Scan for the cell matching the given text and deliver its (X, Y) coordinate at center. 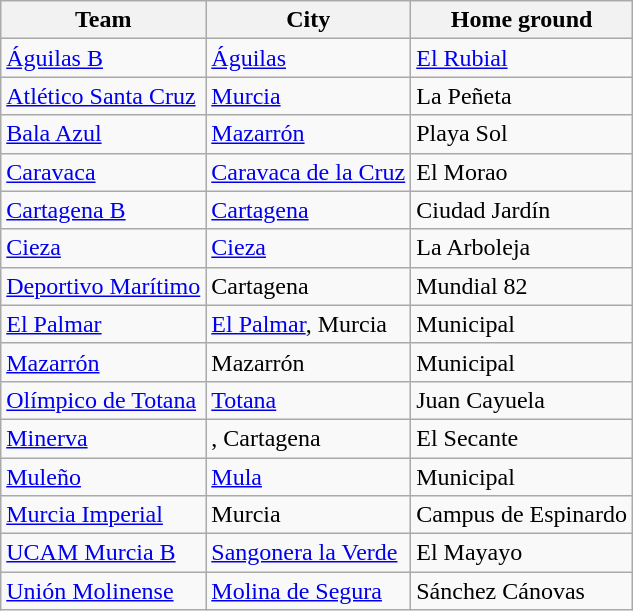
City (308, 20)
Atlético Santa Cruz (104, 96)
El Secante (522, 438)
El Morao (522, 172)
Ciudad Jardín (522, 210)
Unión Molinense (104, 591)
Minerva (104, 438)
Muleño (104, 477)
El Palmar, Murcia (308, 324)
Deportivo Marítimo (104, 286)
Home ground (522, 20)
La Peñeta (522, 96)
Águilas B (104, 58)
Olímpico de Totana (104, 400)
Mula (308, 477)
Juan Cayuela (522, 400)
La Arboleja (522, 248)
Campus de Espinardo (522, 515)
Águilas (308, 58)
Molina de Segura (308, 591)
Totana (308, 400)
UCAM Murcia B (104, 553)
Team (104, 20)
Mundial 82 (522, 286)
Caravaca de la Cruz (308, 172)
, Cartagena (308, 438)
Sánchez Cánovas (522, 591)
El Palmar (104, 324)
Sangonera la Verde (308, 553)
El Mayayo (522, 553)
Cartagena B (104, 210)
Playa Sol (522, 134)
El Rubial (522, 58)
Murcia Imperial (104, 515)
Caravaca (104, 172)
Bala Azul (104, 134)
